Extract the (x, y) coordinate from the center of the cell holding the provided text.  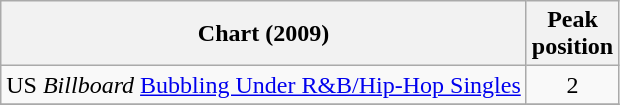
Chart (2009) (264, 34)
2 (572, 85)
US Billboard Bubbling Under R&B/Hip-Hop Singles (264, 85)
Peakposition (572, 34)
